Pinpoint the cell where the given text exists, returning its [X, Y] midpoint coordinate. 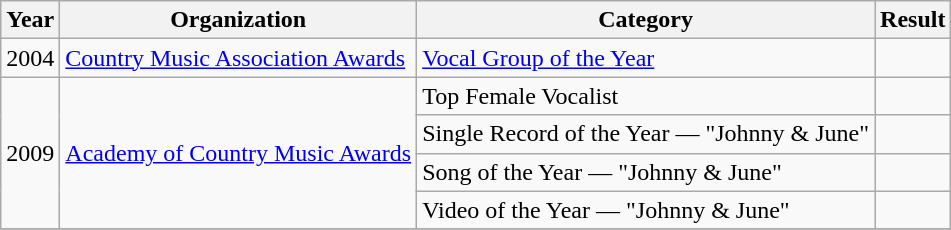
Vocal Group of the Year [646, 58]
Category [646, 20]
Country Music Association Awards [238, 58]
Top Female Vocalist [646, 96]
2004 [30, 58]
Single Record of the Year — "Johnny & June" [646, 134]
Year [30, 20]
2009 [30, 153]
Song of the Year — "Johnny & June" [646, 172]
Video of the Year — "Johnny & June" [646, 210]
Organization [238, 20]
Academy of Country Music Awards [238, 153]
Result [913, 20]
